Determine the (X, Y) coordinate at the center of the cell enclosing the given text.  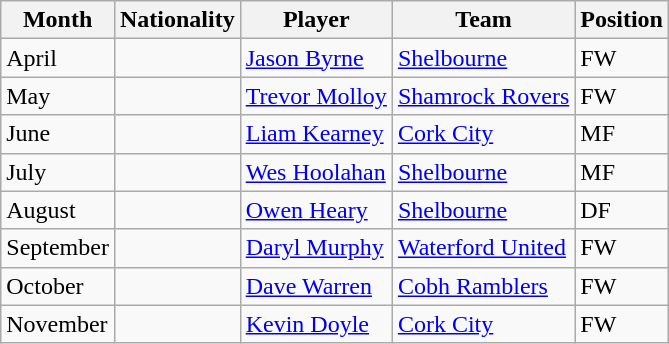
Shamrock Rovers (483, 96)
July (58, 172)
Wes Hoolahan (316, 172)
Position (622, 20)
Waterford United (483, 248)
April (58, 58)
Trevor Molloy (316, 96)
Daryl Murphy (316, 248)
Month (58, 20)
September (58, 248)
Owen Heary (316, 210)
Player (316, 20)
June (58, 134)
Nationality (177, 20)
Dave Warren (316, 286)
August (58, 210)
May (58, 96)
Kevin Doyle (316, 324)
October (58, 286)
November (58, 324)
Liam Kearney (316, 134)
Jason Byrne (316, 58)
DF (622, 210)
Team (483, 20)
Cobh Ramblers (483, 286)
